Identify which cell holds the provided text, then report its (x, y) central coordinate. 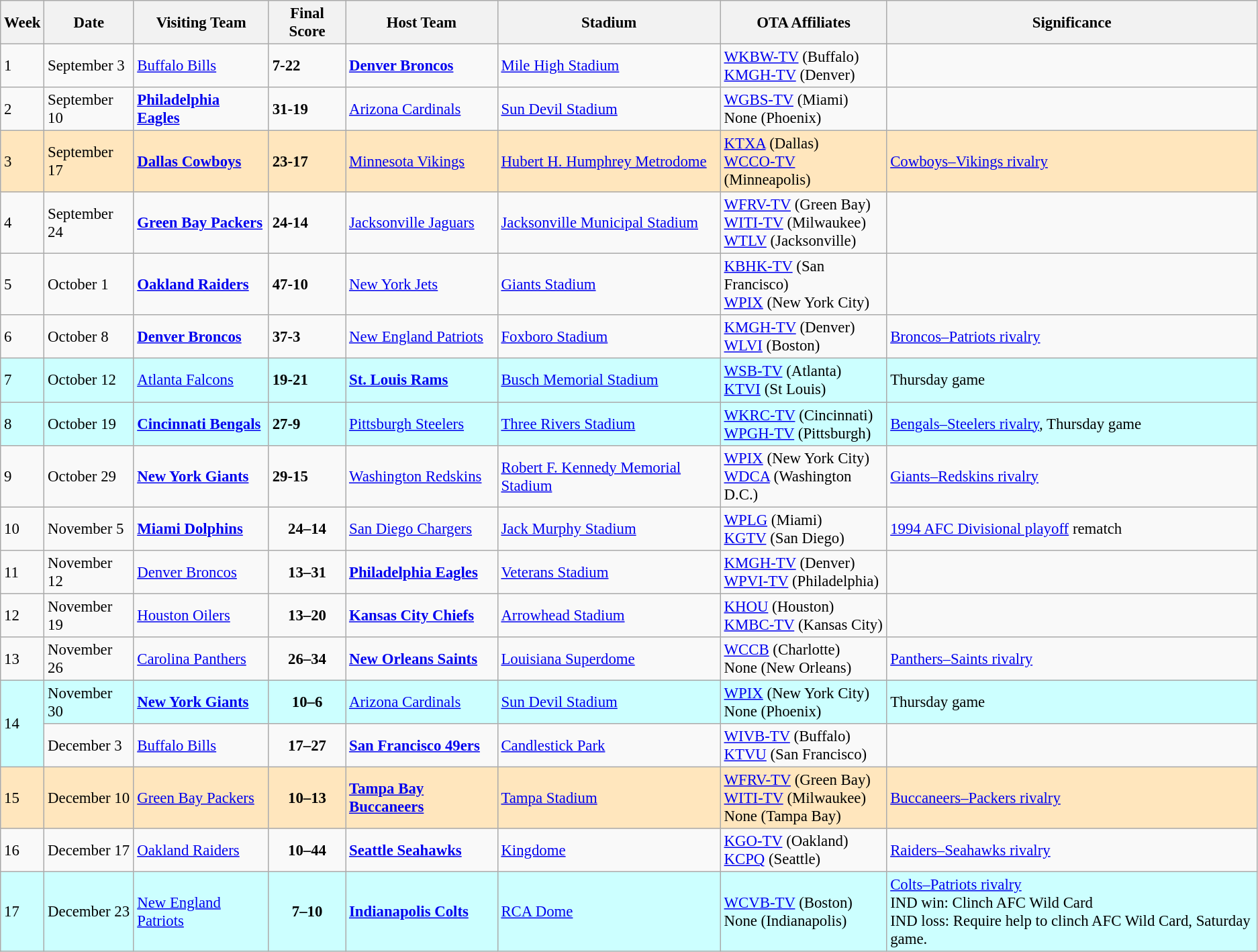
10–44 (307, 850)
Minnesota Vikings (422, 162)
13–31 (307, 572)
Jacksonville Municipal Stadium (609, 223)
1 (23, 66)
Final Score (307, 23)
December 23 (89, 912)
Hubert H. Humphrey Metrodome (609, 162)
Washington Redskins (422, 476)
St. Louis Rams (422, 380)
10 (23, 529)
7-22 (307, 66)
KTXA (Dallas)WCCO-TV (Minneapolis) (804, 162)
December 17 (89, 850)
Carolina Panthers (201, 659)
WCCB (Charlotte)None (New Orleans) (804, 659)
Foxboro Stadium (609, 337)
8 (23, 424)
31-19 (307, 109)
New York Jets (422, 285)
Three Rivers Stadium (609, 424)
47-10 (307, 285)
Dallas Cowboys (201, 162)
11 (23, 572)
New Orleans Saints (422, 659)
Broncos–Patriots rivalry (1072, 337)
October 12 (89, 380)
37-3 (307, 337)
10–6 (307, 702)
19-21 (307, 380)
15 (23, 798)
November 12 (89, 572)
September 10 (89, 109)
Buccaneers–Packers rivalry (1072, 798)
San Diego Chargers (422, 529)
WPIX (New York City)WDCA (Washington D.C.) (804, 476)
September 24 (89, 223)
Raiders–Seahawks rivalry (1072, 850)
Colts–Patriots rivalryIND win: Clinch AFC Wild CardIND loss: Require help to clinch AFC Wild Card, Saturday game. (1072, 912)
October 1 (89, 285)
Bengals–Steelers rivalry, Thursday game (1072, 424)
26–34 (307, 659)
October 8 (89, 337)
Louisiana Superdome (609, 659)
KMGH-TV (Denver)WPVI-TV (Philadelphia) (804, 572)
4 (23, 223)
Robert F. Kennedy Memorial Stadium (609, 476)
November 19 (89, 615)
Kingdome (609, 850)
WPLG (Miami)KGTV (San Diego) (804, 529)
December 3 (89, 745)
Tampa Stadium (609, 798)
KBHK-TV (San Francisco)WPIX (New York City) (804, 285)
Date (89, 23)
Busch Memorial Stadium (609, 380)
Candlestick Park (609, 745)
23-17 (307, 162)
6 (23, 337)
Houston Oilers (201, 615)
October 19 (89, 424)
Jack Murphy Stadium (609, 529)
WGBS-TV (Miami)None (Phoenix) (804, 109)
Kansas City Chiefs (422, 615)
Visiting Team (201, 23)
Jacksonville Jaguars (422, 223)
November 30 (89, 702)
OTA Affiliates (804, 23)
24-14 (307, 223)
10–13 (307, 798)
7–10 (307, 912)
September 17 (89, 162)
13 (23, 659)
9 (23, 476)
Veterans Stadium (609, 572)
27-9 (307, 424)
14 (23, 724)
Miami Dolphins (201, 529)
KMGH-TV (Denver)WLVI (Boston) (804, 337)
Tampa Bay Buccaneers (422, 798)
WIVB-TV (Buffalo)KTVU (San Francisco) (804, 745)
Stadium (609, 23)
13–20 (307, 615)
29-15 (307, 476)
16 (23, 850)
Cincinnati Bengals (201, 424)
7 (23, 380)
17 (23, 912)
September 3 (89, 66)
WKRC-TV (Cincinnati)WPGH-TV (Pittsburgh) (804, 424)
Panthers–Saints rivalry (1072, 659)
Atlanta Falcons (201, 380)
Indianapolis Colts (422, 912)
5 (23, 285)
Host Team (422, 23)
Arrowhead Stadium (609, 615)
WFRV-TV (Green Bay)WITI-TV (Milwaukee)None (Tampa Bay) (804, 798)
17–27 (307, 745)
December 10 (89, 798)
Giants–Redskins rivalry (1072, 476)
2 (23, 109)
KHOU (Houston)KMBC-TV (Kansas City) (804, 615)
San Francisco 49ers (422, 745)
Giants Stadium (609, 285)
WPIX (New York City)None (Phoenix) (804, 702)
WCVB-TV (Boston)None (Indianapolis) (804, 912)
1994 AFC Divisional playoff rematch (1072, 529)
Cowboys–Vikings rivalry (1072, 162)
WKBW-TV (Buffalo)KMGH-TV (Denver) (804, 66)
12 (23, 615)
KGO-TV (Oakland)KCPQ (Seattle) (804, 850)
WFRV-TV (Green Bay)WITI-TV (Milwaukee)WTLV (Jacksonville) (804, 223)
November 26 (89, 659)
3 (23, 162)
Mile High Stadium (609, 66)
November 5 (89, 529)
Pittsburgh Steelers (422, 424)
Seattle Seahawks (422, 850)
24–14 (307, 529)
WSB-TV (Atlanta)KTVI (St Louis) (804, 380)
Week (23, 23)
RCA Dome (609, 912)
Significance (1072, 23)
October 29 (89, 476)
